Capture the cell that displays the provided text and extract its (X, Y) central coordinate. 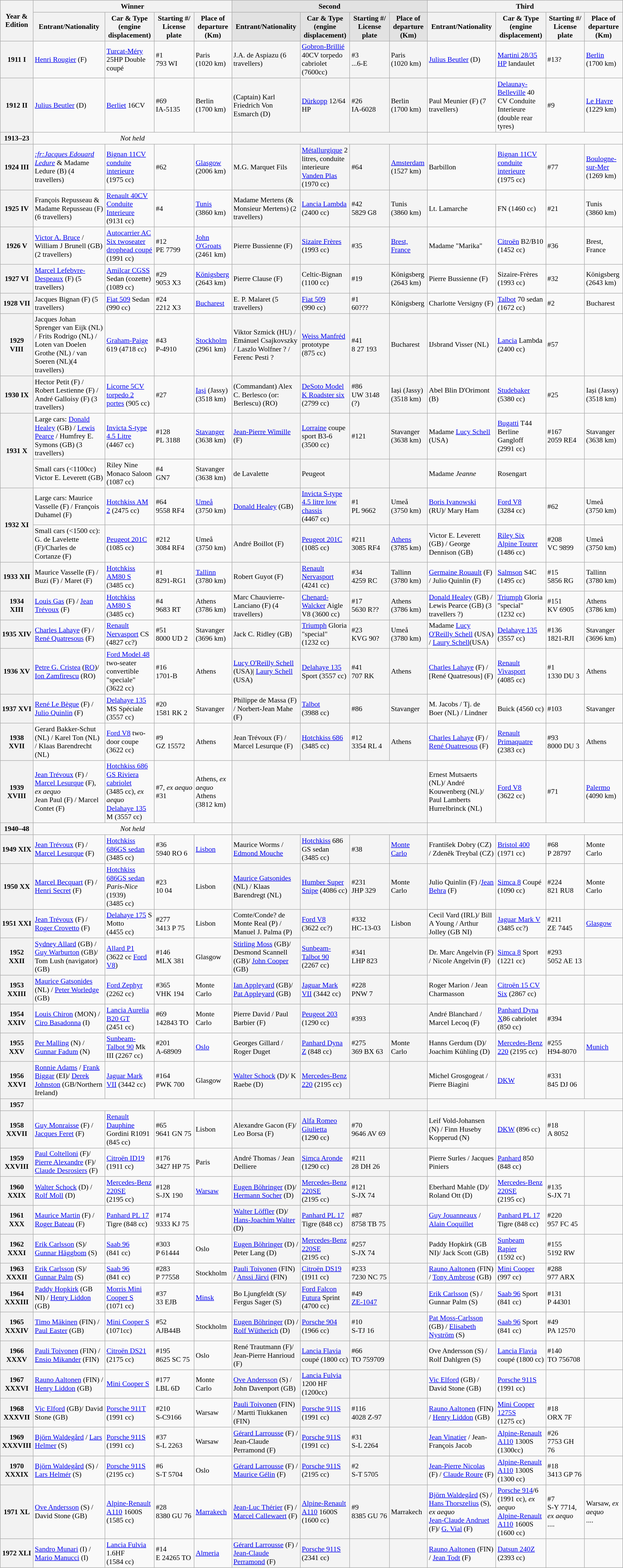
#140TO 756708 (565, 1355)
1972 XLI (17, 1554)
Boulogne-sur-Mer (1269 km) (603, 167)
Renault Nervasport CS (4827 cc?) (130, 634)
Lt. Lamarche (462, 209)
#121S-JX 74 (369, 1191)
Cecil Vard (IRL)/ Bill A Young / Arthur Jolley (GB NI) (462, 924)
Large cars: Donald Healey (GB) / Lewis Pearce / Humfrey E. Symons (GB) (3 travellers) (69, 436)
de Lavalette (266, 474)
Lorraine coupe sport B3-6 (3500 cc) (325, 436)
Ernest Mutsaerts (NL)/ André Kouwenberg (NL)/ Paul Lamberts Hurrelbrinck (NL) (462, 792)
#1763427 HP 75 (174, 1162)
#32 (565, 279)
#2S-T 5705 (369, 1471)
Eberhard Mahle (D)/ Roland Ott (D) (462, 1191)
#2 (565, 304)
Comte/Conde? de Monte Real (P) / Manuel J. Palma (P) (266, 924)
Björn Waldegård / Lars Helmer (S) (69, 1441)
Fiat 509 Sedan (990 cc) (130, 304)
#123354 RL 4 (369, 742)
Hector Petit (F) / Robert Lestienne (F) / André Galloisy (F) (3 travellers) (69, 395)
Rosengart (521, 474)
Graham-Paige 619 (4718 cc) (130, 345)
1940–48 (17, 829)
Paddy Hopkirk (GB NI) / Henry Liddon (GB) (69, 1298)
Jean-Pierre Wimille (F) (266, 436)
#35 (369, 246)
#43P-4910 (174, 345)
André Thomas / Jean Delliere (266, 1162)
#37S-L 2263 (174, 1441)
Jacques Bignan (F) (5 travellers) (69, 304)
Henri Rougier (F) (69, 59)
1954 XXIV (17, 1018)
Sandro Munari (I) / Mario Manucci (I) (69, 1554)
#146MLX 381 (174, 957)
Roger Marion / Jean Charmasson (462, 990)
#6S-T 5704 (174, 1471)
#27 (174, 395)
Petre G. Cristea (RO)/ Ion Zamfirescu (RO) (69, 672)
1959 XXVIII (17, 1162)
Rauno Aaltonen (FIN) / Tony Ambrose (GB) (462, 1273)
#23KVG 90? (369, 634)
Mini Cooper (997 cc) (521, 1273)
Palermo (4090 km) (603, 792)
Stockholm (2961 km) (213, 345)
Citroën DS21 (2175 cc) (130, 1355)
Autocarrier AC Six twoseater drophead coupé (1991 cc) (130, 246)
1961 XXX (17, 1220)
Erik Carlsson (S)/ Gunnar Häggbom (S) (69, 1249)
Maurice Gatsonides (NL) / Klaas Barendregt (NL) (266, 886)
#103 (565, 709)
#257S-JX 74 (369, 1249)
Maurice Vasselle (F) / Buzi (F) / Maret (F) (69, 577)
#418 27 193 (369, 345)
#12PE 7799 (174, 246)
#344259 RC (369, 577)
Citroën B2/B10 (1452 cc) (521, 246)
Stirling Moss (GB)/ Desmond Scannell (GB)/ John Cooper (GB) (266, 957)
Rauno Aaltonen (FIN) / Jean Todt (F) (462, 1554)
Ove Andersson (S) / David Stone (GB) (69, 1512)
1949 XIX (17, 850)
Jack C. Ridley (GB) (266, 634)
René Le Bègue (F) / Julio Quinlin (F) (69, 709)
#26IA-6028 (369, 106)
Guy Jouanneaux / Alain Coquillet (462, 1220)
Minsk (213, 1298)
#659641 GN 75 (174, 1129)
#98385 GU 76 (369, 1512)
Björn Waldegård (S) / Hans Thorszelius (S), ex aequoJean-Claude Andruet (F)/ G. Vial (F) (462, 1512)
#709646 AV 69 (369, 1129)
Ford V8 (3622 cc?) (325, 924)
1927 VI (17, 279)
#177LBL 6D (174, 1384)
M. Jacobs / Tj. de Boer (NL) / Lindner (462, 709)
#255H94-8070 (565, 1048)
1934 XIII (17, 606)
Renault 40CV Conduite Interieure (9131 cc) (130, 209)
Leif Vold-Johansen (N) / Finn Huseby Kopperud (N) (462, 1129)
Gobron-Brillié 40CV torpedo cabriolet (7600cc) (325, 59)
#2113085 RF4 (369, 544)
Björn Waldegård (S) / Lars Helmér (S) (69, 1471)
M.G. Marquet Fils (266, 167)
Pierre David / Paul Barbier (F) (266, 1018)
Marc Chauvierre-Lanciano (F) (4 travellers) (266, 606)
1971 XL (17, 1512)
#128S-JX 190 (174, 1191)
#160??? (369, 304)
Delahaye 135 MS Spéciale (3557 cc) (130, 709)
Pat Moss-Carlsson (GB) / Elisabeth Nyström (S) (462, 1327)
Donald Healey (GB) (266, 507)
Walter Schock (D)/ K Raebe (D) (266, 1080)
Datsun 240Z (2393 cc) (521, 1554)
1970 XXXIX (17, 1471)
#57 (565, 345)
Charles Lahaye (F) / [René Quatresous] (F) (462, 672)
#2310 04 (174, 886)
1958 XXVII (17, 1129)
DKW (521, 1080)
DeSoto Model K Roadster six (2799 cc) (325, 395)
#365VHK 194 (174, 990)
#77 (565, 167)
Victor A. Bruce / William J Brunell (GB) (2 travellers) (69, 246)
#4 (174, 209)
Eugen Böhringer (D) / Rolf Wütherich (D) (266, 1327)
Donald Healey (GB) / Lewis Pearce (GB) (3 travellers ?) (462, 606)
#86UW 3148 (?) (369, 395)
#151KV 6905 (565, 606)
(Commandant) Alex C. Berlesco (or: Berlescu) (RO) (266, 395)
Almeria (213, 1554)
Sunbeam-Talbot 90 Mk III (2267 cc) (130, 1048)
Small cars (<1100cc) Victor E. Leverett (GB) (69, 474)
Lancia Aurelia B20 GT (2451 cc) (130, 1018)
#365940 RO 6 (174, 850)
Germaine Rouault (F) / Julio Quinlin (F) (462, 577)
Lancia Fulvia 1.6HF (1584 cc) (130, 1554)
#131P 44301 (565, 1298)
#2935052 AE 13 (565, 957)
#31S-L 2264 (369, 1441)
Eugen Böhringer (D) / Peter Lang (D) (266, 1249)
Ronnie Adams / Frank Biggar (EI)/ Derek Johnston (GB/Northern Ireland) (69, 1080)
Winner (133, 6)
Alpine-Renault A110 1600S (1585 cc) (130, 1512)
Delahaye 135 (3557 cc) (521, 634)
1930 IX (17, 395)
Mini Cooper S (130, 1384)
Jacques Johan Sprenger van Eijk (NL) / Frits Rodrigo (NL) / Loten van Doelen Grothe (NL) / van Soeren (NL)(4 travellers) (69, 345)
Panhard Dyna X86 cabriolet (850 cc) (521, 1018)
1952 XXII (17, 957)
Erik Carlsson (S) / Gunnar Palm (S) (462, 1298)
1938 XVII (17, 742)
#332HC-13-03 (369, 924)
#211ZE 7445 (565, 924)
Riley Six Alpine Tourer (1486 cc) (521, 544)
Turcat-Méry 25HP Double coupé (130, 59)
1955 XXV (17, 1048)
Vic Elford (GB)/ David Stone (GB) (69, 1413)
Renault Primaquatre (2383 cc) (521, 742)
Sunbeam Rapier (1592 cc) (521, 1249)
Philippe de Massa (F) / Norbert-Jean Mahe (F) (266, 709)
#303P 61444 (174, 1249)
André Boillot (F) (266, 544)
Pierre Clause (F) (266, 279)
Bo Ljungfeldt (S)/ Fergus Sager (S) (266, 1298)
#228PNW 7 (369, 990)
#36 (565, 246)
DKW (896 cc) (521, 1129)
Jean-Pierre Nicolas (F) / Claude Roure (F) (462, 1471)
1932 XI (17, 525)
#49PA 12570 (565, 1327)
Humber Super Snipe (4086 cc) (325, 886)
Jean Trévoux (F) / Marcel Lesurque (F), ex aequoJean Paul (F) / Marcel Contet (F) (69, 792)
Madame "Marika" (462, 246)
#275369 BX 63 (369, 1048)
1965 XXXIV (17, 1327)
Weiss Manfréd prototype (875 cc) (325, 345)
Second (330, 6)
Allard P1 (3622 cc Ford V8) (130, 957)
1939 XVIII (17, 792)
1951 XXI (17, 924)
Third (525, 6)
Mini Cooper 1275S (1275 cc) (521, 1413)
#21128 DH 26 (369, 1162)
#18291-RG1 (174, 577)
Sizaire-Frères (1993 cc) (521, 279)
Citroën ID19 (1911 cc) (130, 1162)
Paris (213, 1162)
Pierre Surles / Jacques Piniers (462, 1162)
Umeå (3780 km) (408, 634)
Martini 28/35 HP landaulet (521, 59)
Barbillon (462, 167)
Large cars: Maurice Vasselle (F) / François Duhamel (F) (69, 507)
FN (1460 cc) (521, 209)
1968 XXXVII (17, 1413)
Hotchkiss AM 2 (2475 cc) (130, 507)
Ford Zephyr (2262 cc) (130, 990)
Delahaye 175 S Motto (4455 cc) (130, 924)
#3...6-E (369, 59)
Mini Cooper S (1071cc) (130, 1327)
František Dobry (CZ) / Zdeněk Treybal (CZ) (462, 850)
1929 VIII (17, 345)
François Repusseau & Madame Repusseau (F) (6 travellers) (69, 209)
Ford V8 two-door coupe (3622 cc) (130, 742)
Riley Nine Monaco Saloon (1087 cc) (130, 474)
#52AJB44B (174, 1327)
Bugatti T44 Berline Gangloff (2991 cc) (521, 436)
Ove Andersson (S) / John Davenport (GB) (266, 1384)
Robert Guyot (F) (266, 577)
#201581 RK 2 (174, 709)
Renault Vivasport (4085 cc) (521, 672)
Métallurgique 2 litres, conduite interieure Vanden Plas (1970 cc) (325, 167)
#21 (565, 209)
#161701-B (174, 672)
Pauli Toivonen (FIN) / Anssi Järvi (FIN) (266, 1273)
Porsche 911S (2341 cc) (325, 1554)
Fiat 509 (990 cc) (325, 304)
1957 (17, 1105)
Louis Chiron (MON) / Ciro Basadonna (I) (69, 1018)
#69IA-5135 (174, 106)
Paul Meunier (F) (7 travellers) (462, 106)
#9GZ 15572 (174, 742)
Alpine-Renault A110 1600S (1600 cc) (325, 1512)
#69142843 TO (174, 1018)
Salmson S4C (1495 cc) (521, 577)
Madame Lucy Schell (USA) (462, 436)
Hanns Gerdum (D)/ Joachim Kühling (D) (462, 1048)
1935 XIV (17, 634)
#86 (369, 709)
Porsche 911T (1991 cc) (130, 1413)
Athens (3785 km) (408, 544)
#64 9558 RF4 (174, 507)
#135S-JX 71 (565, 1191)
E. P. Malaret (5 travellers) (266, 304)
#68P 28797 (565, 850)
#121 (369, 436)
1956 XXVI (17, 1080)
Small cars (<1500 cc): G. de Lavelette (F)/Charles de Cortanze (F) (69, 544)
#71 (565, 792)
#288977 ARX (565, 1273)
Maurice Gatsonides (NL) / Peter Worledge (GB) (69, 990)
Ian Appleyard (GB)/ Pat Appleyard (GB) (266, 990)
Ford V8 (3622 cc) (521, 792)
Dr. Marc Angelvin (F) / Nicole Angelvin (F) (462, 957)
#331845 DJ 06 (565, 1080)
Eugen Böhringer (D)/ Hermann Socher (D) (266, 1191)
#210S-C9166 (174, 1413)
#288380 GU 76 (174, 1512)
Hotchkiss 686GS sedan Paris-Nice (1939) (3485 cc) (130, 886)
Charlotte Versigny (F) (462, 304)
J.A. de Aspiazu (6 travellers) (266, 59)
#242212 X3 (174, 304)
Renault Dauphine Gordini R1091 (845 cc) (130, 1129)
1937 XVI (17, 709)
Hotchkiss 686 (3485 cc) (325, 742)
#1361821-RJI (565, 634)
#7, ex aequo#31 (174, 792)
Vic Elford (GB) / David Stone (GB) (462, 1384)
#19 (369, 279)
1962 XXXI (17, 1249)
Ford V8 (3284 cc) (521, 507)
Ove Andersson (S) / Rolf Dahlgren (S) (462, 1355)
Viktor Szmick (HU) / Emánuel Csajkovszky / Laszlo Wolfner ? / Ferenc Pesti ? (266, 345)
Alfa Romeo Giulietta (1290 cc) (325, 1129)
:fr:Jacques Edouard Ledure & Madame Ledure (B) (4 travellers) (69, 167)
Ford Falcon Futura Sprint (4700 cc) (325, 1298)
1966 XXXV (17, 1355)
#4GN7 (174, 474)
1967 XXXVI (17, 1384)
1913–23 (17, 138)
#49ZE-1047 (369, 1298)
Berliet 16CV (130, 106)
Walter Löffler (D)/ Hans-Joachim Walter (D) (266, 1220)
1931 X (17, 451)
Abel Blin D'Orimont (B) (462, 395)
Morris Mini Cooper S (1071 cc) (130, 1298)
#164PWK 700 (174, 1080)
1960 XXIX (17, 1191)
#66TO 759709 (369, 1355)
Ford Model 48 two-seater convertible "speciale" (3622 cc) (130, 672)
Boris Ivanowski (RU)/ Mary Ham (462, 507)
#1793 WI (174, 59)
Gérard Larrousse (F) / Maurice Gélin (F) (266, 1471)
1928 VII (17, 304)
#938000 DU 3 (565, 742)
Julio Quinlin (F) /Jean Behra (F) (462, 886)
Paul Coltelloni (F)/ Pierre Alexandre (F)/ Claude Desrosiers (F) (69, 1162)
Renault Nervasport (4241 cc) (325, 577)
Delahaye 135 Sport (3557 cc) (325, 672)
Simca Aronde (1290 cc) (325, 1162)
Königsberg (408, 304)
1953 XXIII (17, 990)
#1958625 SC 75 (174, 1355)
Maurice Worms / Edmond Mouche (266, 850)
Bristol 400 (1971 cc) (521, 850)
Madame Jeanne (462, 474)
#11330 DU 3 (565, 672)
Simca 8 Sport (1221 cc) (521, 957)
Alexandre Gacon (F)/ Leo Borsa (F) (266, 1129)
#394 (565, 1018)
Madame Lucy O'Reilly Schell (USA) / Laury Schell(USA) (462, 634)
Studebaker (5380 cc) (521, 395)
Pauli Toivonen (FIN) / Martti Tiukkanen (FIN) (266, 1413)
(Captain) Karl Friedrich Von Esmarch (D) (266, 106)
Georges Gillard / Roger Duget (266, 1048)
Talbot (3988 cc) (325, 709)
Panhard Dyna Z (848 cc) (325, 1048)
Per Malling (N) / Gunnar Fadum (N) (69, 1048)
Michel Grosgogeat / Pierre Biagini (462, 1080)
Pauli Toivonen (FIN) / Ensio Mikander (FIN) (69, 1355)
#13? (565, 59)
#14E 24265 TO (174, 1554)
Alpine-Renault A110 1300S (1300 cc) (521, 1471)
#1672059 RE4 (565, 436)
#49683 RT (174, 606)
#155856 RG (565, 577)
#64 (369, 167)
#7S-Y 7714, ex aequo.... (565, 1512)
Jean Vinatier / Jean-François Jacob (462, 1441)
#38 (369, 850)
Victor E. Leverett (GB) / George Dennison (GB) (462, 544)
#128PL 3188 (174, 436)
Lucy O'Reilly Schell (USA)| Laury Schell (USA) (266, 672)
#9 (565, 106)
Sizaire Frères (1993 cc) (325, 246)
#224821 RU8 (565, 886)
Le Havre (1229 km) (603, 106)
1963 XXXII (17, 1273)
#41707 RK (369, 672)
#220957 FC 45 (565, 1220)
#2123084 RF4 (174, 544)
Glasgow (2006 km) (213, 167)
#1PL 9662 (369, 507)
Hotchkiss 686 GS sedan (3485 cc) (325, 850)
1969 XXXVIII (17, 1441)
Gerard Bakker-Schut (NL) / Karel Ton (NL) / Klaas Barendrecht (NL) (69, 742)
#18ORX 7F (565, 1413)
#2337230 NC 75 (369, 1273)
Maurice Martin (F) / Roger Bateau (F) (69, 1220)
Lancia Fulvia 1200 HF (1200cc) (325, 1384)
Ĳsbrand Visser (NL) (462, 345)
Marcel Becquart (F) / Henri Secret (F) (69, 886)
Citroën 15 CV Six (2867 cc) (521, 990)
1924 III (17, 167)
Sunbeam-Talbot 90 (2267 cc) (325, 957)
Licorne 5CV torpedo 2 portes (905 cc) (130, 395)
Marcel Lefebvre-Despeaux (F) (5 travellers) (69, 279)
#878758 TB 75 (369, 1220)
#208VC 9899 (565, 544)
#18A 8052 (565, 1129)
Jaguar Mark V (3485 cc?) (521, 924)
Amsterdam (1527 km) (408, 167)
André Blanchard / Marcel Lecoq (F) (462, 1018)
Peugeot 203 (1290 cc) (325, 1018)
Year & Edition (17, 21)
René Trautmann (F)/ Jean-Pierre Hanrioud (F) (266, 1355)
1950 XX (17, 886)
#3733 EJB (174, 1298)
#267753 GH 76 (565, 1441)
Invicta S-type 4.5 litre low chassis (4467 cc) (325, 507)
Porsche 904 (1966 cc) (325, 1327)
Citroën DS19 (1911 cc) (325, 1273)
#10S-TJ 16 (369, 1327)
Simca 8 Coupé (1090 cc) (521, 886)
#231JHP 329 (369, 886)
Paddy Hopkirk (GB NI)/ Jack Scott (GB) (462, 1249)
Alpine-Renault A110 1300S (1300cc) (521, 1441)
#175630 R?? (369, 606)
Delaunay-Belleville 40 CV Conduite Interieure (double rear tyres) (521, 106)
Sydney Allard (GB) / Guy Warburton (GB)/ Tom Lush (navigator) (GB) (69, 957)
#2773413 P 75 (174, 924)
Chenard-Walcker Aigle V8 (3600 cc) (325, 606)
Walter Schock (D) / Rolf Moll (D) (69, 1191)
John O'Groats (2461 km) (213, 246)
#425829 G8 (369, 209)
Celtic-Bignan (1100 cc) (325, 279)
#201A-68909 (174, 1048)
#1749333 KJ 75 (174, 1220)
Hotchkiss 686GS sedan (3485 cc) (130, 850)
Dürkopp 12/64 HP (325, 106)
#1555192 RW (565, 1249)
Peugeot (325, 474)
Porsche 914/6 (1991 cc), ex aequoAlpine-Renault A110 1600S (1600 cc) (521, 1512)
#299053 X3 (174, 279)
Madame Mertens (& Monsieur Mertens) (2 travellers) (266, 209)
Jean Trévoux (F) / Roger Crovetto (F) (69, 924)
#518000 UD 2 (174, 634)
Amilcar CGSS Sedan (cozette) (1089 cc) (130, 279)
Timo Mäkinen (FIN) / Paul Easter (GB) (69, 1327)
Guy Monraisse (F) / Jacques Feret (F) (69, 1129)
Munich (603, 1048)
#283P 77558 (174, 1273)
1911 I (17, 59)
Jean-Luc Thérier (F) / Marcel Callewaert (F) (266, 1512)
#183413 GP 76 (565, 1471)
1912 II (17, 106)
Talbot 70 sedan (1672 cc) (521, 304)
Erik Carlsson (S)/ Gunnar Palm (S) (69, 1273)
Louis Gas (F) / Jean Trévoux (F) (69, 606)
1933 XII (17, 577)
#341LHP 823 (369, 957)
1925 IV (17, 209)
#1164028 Z-97 (369, 1413)
Hotchkiss 686 GS Riviera cabriolet (3485 cc), ex aequoDelahaye 135 M (3557 cc) (130, 792)
Warsaw, ex aequo.... (603, 1512)
#25 (565, 395)
Athens, ex aequoAthens (3812 km) (213, 792)
1936 XV (17, 672)
1926 V (17, 246)
Invicta S-type 4.5 Litre (4467 cc) (130, 436)
Panhard 850 (848 cc) (521, 1162)
1964 XXXIII (17, 1298)
#393 (369, 1018)
Buick (4560 cc) (521, 709)
